Pinpoint the cell where the given text exists, returning its (X, Y) midpoint coordinate. 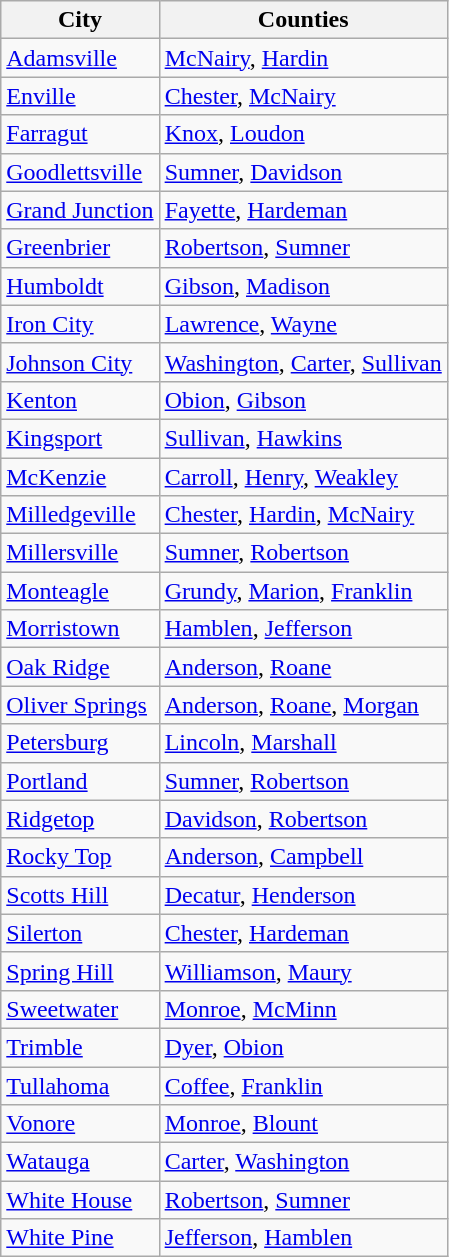
Grand Junction (80, 210)
Jefferson, Hamblen (303, 1238)
Monteagle (80, 591)
McKenzie (80, 477)
Obion, Gibson (303, 400)
Kenton (80, 400)
Counties (303, 20)
Spring Hill (80, 971)
Trimble (80, 1047)
Sullivan, Hawkins (303, 438)
Sumner, Davidson (303, 172)
Fayette, Hardeman (303, 210)
Scotts Hill (80, 895)
Farragut (80, 134)
Dyer, Obion (303, 1047)
Vonore (80, 1124)
Portland (80, 781)
Hamblen, Jefferson (303, 629)
Morristown (80, 629)
Milledgeville (80, 515)
Goodlettsville (80, 172)
Monroe, McMinn (303, 1009)
Monroe, Blount (303, 1124)
Carter, Washington (303, 1162)
Tullahoma (80, 1085)
Sweetwater (80, 1009)
Williamson, Maury (303, 971)
Watauga (80, 1162)
White House (80, 1200)
Kingsport (80, 438)
Chester, McNairy (303, 96)
Oak Ridge (80, 667)
McNairy, Hardin (303, 58)
Carroll, Henry, Weakley (303, 477)
Chester, Hardin, McNairy (303, 515)
Coffee, Franklin (303, 1085)
Iron City (80, 324)
Petersburg (80, 743)
Decatur, Henderson (303, 895)
Enville (80, 96)
Ridgetop (80, 819)
City (80, 20)
Grundy, Marion, Franklin (303, 591)
Anderson, Roane, Morgan (303, 705)
Adamsville (80, 58)
Silerton (80, 933)
Davidson, Robertson (303, 819)
Knox, Loudon (303, 134)
Greenbrier (80, 248)
Washington, Carter, Sullivan (303, 362)
Oliver Springs (80, 705)
Chester, Hardeman (303, 933)
White Pine (80, 1238)
Gibson, Madison (303, 286)
Anderson, Campbell (303, 857)
Humboldt (80, 286)
Anderson, Roane (303, 667)
Rocky Top (80, 857)
Millersville (80, 553)
Lawrence, Wayne (303, 324)
Lincoln, Marshall (303, 743)
Johnson City (80, 362)
